Determine the (x, y) coordinate at the center of the cell enclosing the given text.  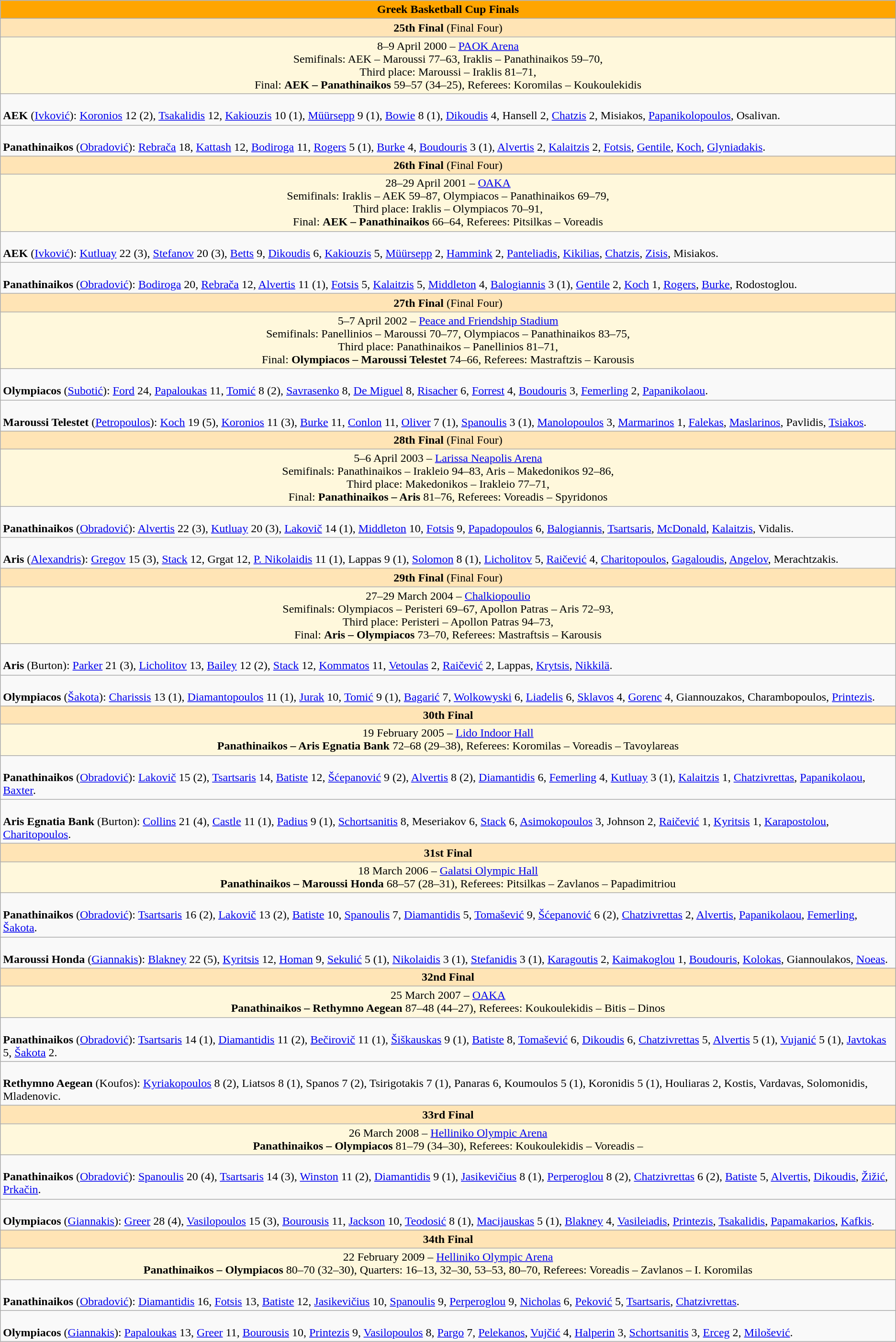
26 March 2008 – Helliniko Olympic ArenaPanathinaikos – Olympiacos 81–79 (34–30), Referees: Koukoulekidis – Voreadis – (448, 1139)
25th Final (Final Four) (448, 28)
28th Final (Final Four) (448, 440)
25 March 2007 – OAKAPanathinaikos – Rethymno Aegean 87–48 (44–27), Referees: Koukoulekidis – Bitis – Dinos (448, 1002)
Aris (Burton): Parker 21 (3), Licholitov 13, Bailey 12 (2), Stack 12, Kommatos 11, Vetoulas 2, Raičević 2, Lappas, Krytsis, Nikkilä. (448, 660)
33rd Final (448, 1115)
32nd Final (448, 977)
30th Final (448, 715)
Greek Basketball Cup Finals (448, 10)
29th Final (Final Four) (448, 578)
19 February 2005 – Lido Indoor HallPanathinaikos – Aris Egnatia Bank 72–68 (29–38), Referees: Koromilas – Voreadis – Tavoylareas (448, 740)
31st Final (448, 852)
18 March 2006 – Galatsi Olympic HallPanathinaikos – Maroussi Honda 68–57 (28–31), Referees: Pitsilkas – Zavlanos – Papadimitriou (448, 877)
Olympiacos (Subotić): Ford 24, Papaloukas 11, Tomić 8 (2), Savrasenko 8, De Miguel 8, Risacher 6, Forrest 4, Boudouris 3, Femerling 2, Papanikolaou. (448, 384)
34th Final (448, 1239)
27th Final (Final Four) (448, 302)
26th Final (Final Four) (448, 165)
